Pinpoint the cell where the given text exists, returning its [X, Y] midpoint coordinate. 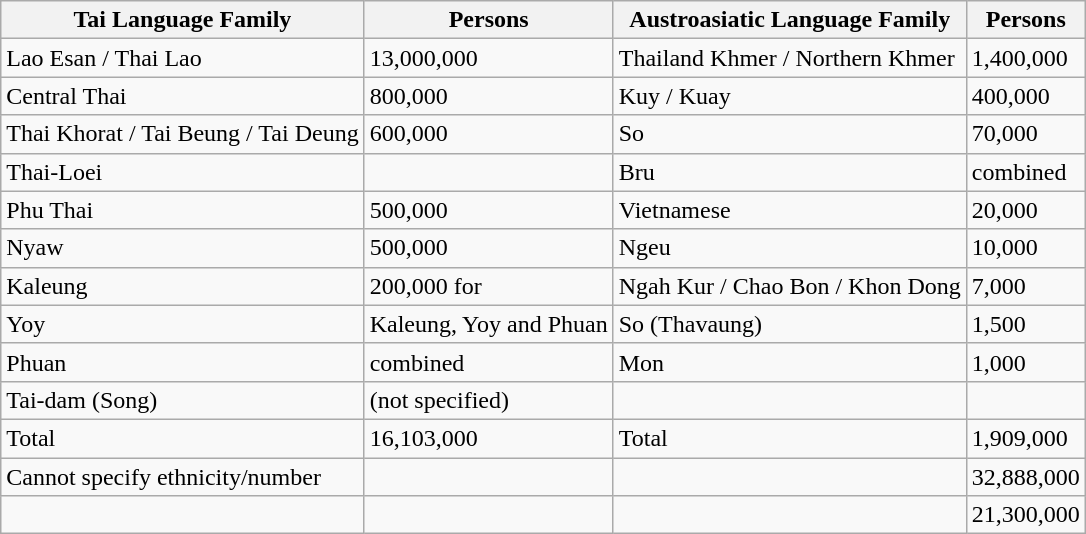
So (Thavaung) [790, 324]
Central Thai [182, 96]
21,300,000 [1026, 515]
400,000 [1026, 96]
600,000 [488, 134]
Ngah Kur / Chao Bon / Khon Dong [790, 286]
Kaleung [182, 286]
Nyaw [182, 248]
200,000 for [488, 286]
Tai-dam (Song) [182, 400]
Vietnamese [790, 210]
Austroasiatic Language Family [790, 20]
1,400,000 [1026, 58]
Thai-Loei [182, 172]
Kuy / Kuay [790, 96]
Bru [790, 172]
20,000 [1026, 210]
Kaleung, Yoy and Phuan [488, 324]
32,888,000 [1026, 477]
So [790, 134]
(not specified) [488, 400]
1,000 [1026, 362]
Thai Khorat / Tai Beung / Tai Deung [182, 134]
Mon [790, 362]
Cannot specify ethnicity/number [182, 477]
Ngeu [790, 248]
Tai Language Family [182, 20]
1,909,000 [1026, 438]
10,000 [1026, 248]
13,000,000 [488, 58]
1,500 [1026, 324]
Yoy [182, 324]
Thailand Khmer / Northern Khmer [790, 58]
16,103,000 [488, 438]
800,000 [488, 96]
Phu Thai [182, 210]
Lao Esan / Thai Lao [182, 58]
7,000 [1026, 286]
70,000 [1026, 134]
Phuan [182, 362]
